Search for the cell housing the specified text and yield its (X, Y) center coordinate. 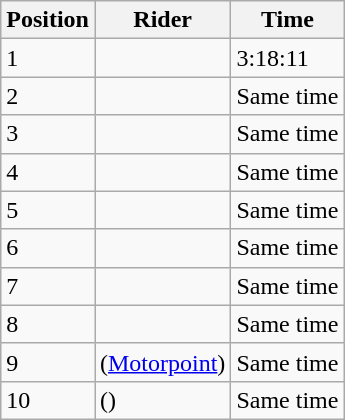
1 (48, 58)
Rider (162, 20)
() (162, 400)
Time (288, 20)
10 (48, 400)
3:18:11 (288, 58)
(Motorpoint) (162, 362)
7 (48, 286)
4 (48, 172)
2 (48, 96)
Position (48, 20)
6 (48, 248)
5 (48, 210)
8 (48, 324)
3 (48, 134)
9 (48, 362)
